Capture the cell that displays the provided text and extract its (X, Y) central coordinate. 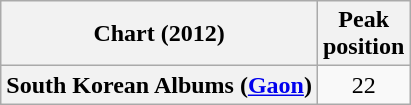
Peakposition (363, 34)
Chart (2012) (160, 34)
22 (363, 85)
South Korean Albums (Gaon) (160, 85)
